Output the [x, y] coordinate of the center of the cell containing the given text.  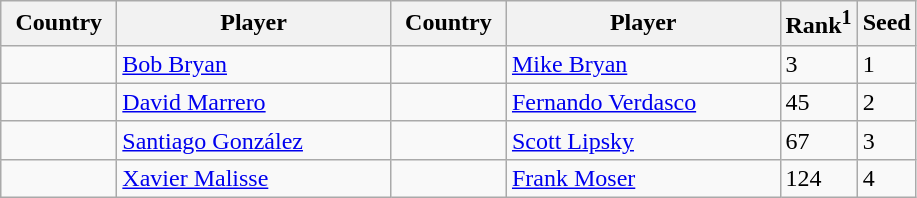
4 [886, 178]
Xavier Malisse [254, 178]
David Marrero [254, 102]
Seed [886, 24]
124 [818, 178]
1 [886, 64]
Santiago González [254, 140]
Frank Moser [643, 178]
Scott Lipsky [643, 140]
67 [818, 140]
2 [886, 102]
45 [818, 102]
Rank1 [818, 24]
Mike Bryan [643, 64]
Bob Bryan [254, 64]
Fernando Verdasco [643, 102]
